Determine the [x, y] coordinate at the center of the cell enclosing the given text.  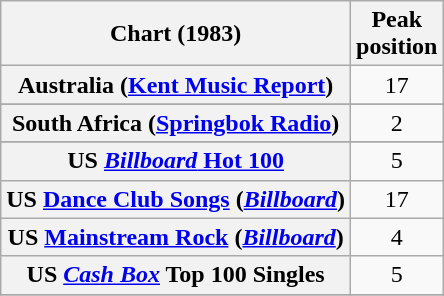
US Billboard Hot 100 [176, 161]
US Mainstream Rock (Billboard) [176, 237]
2 [397, 123]
Peakposition [397, 34]
US Cash Box Top 100 Singles [176, 275]
South Africa (Springbok Radio) [176, 123]
Chart (1983) [176, 34]
Australia (Kent Music Report) [176, 85]
4 [397, 237]
US Dance Club Songs (Billboard) [176, 199]
